Determine the (x, y) coordinate at the center of the cell enclosing the given text.  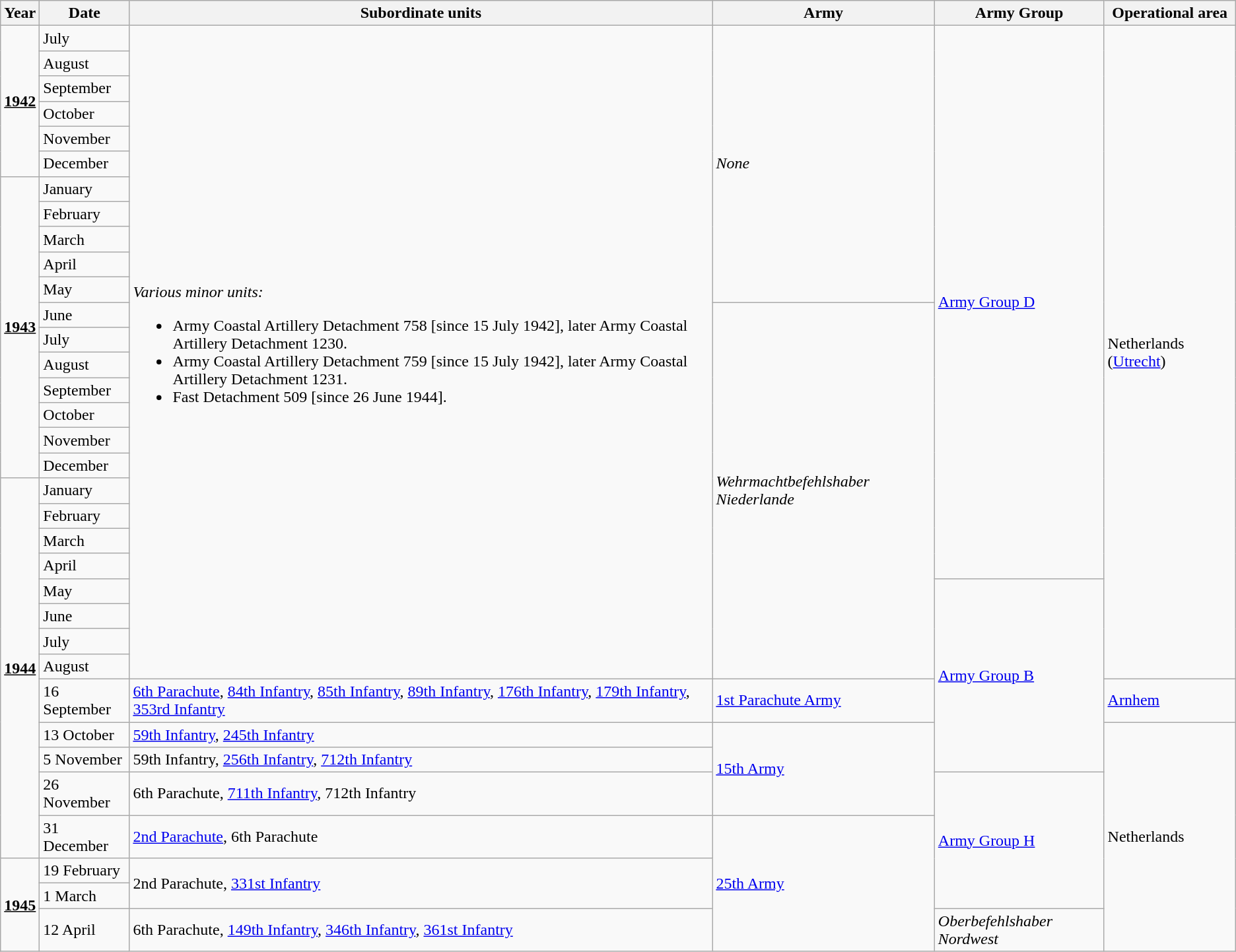
5 November (85, 760)
Army (823, 13)
Netherlands (Utrecht) (1170, 353)
Army Group B (1019, 675)
1943 (20, 327)
1944 (20, 668)
6th Parachute, 711th Infantry, 712th Infantry (421, 794)
Year (20, 13)
13 October (85, 735)
2nd Parachute, 331st Infantry (421, 883)
6th Parachute, 149th Infantry, 346th Infantry, 361st Infantry (421, 930)
Date (85, 13)
25th Army (823, 883)
Subordinate units (421, 13)
Netherlands (1170, 837)
59th Infantry, 245th Infantry (421, 735)
26 November (85, 794)
16 September (85, 700)
12 April (85, 930)
Army Group D (1019, 302)
None (823, 164)
19 February (85, 871)
Oberbefehlshaber Nordwest (1019, 930)
Operational area (1170, 13)
Army Group (1019, 13)
2nd Parachute, 6th Parachute (421, 837)
1 March (85, 896)
15th Army (823, 768)
59th Infantry, 256th Infantry, 712th Infantry (421, 760)
6th Parachute, 84th Infantry, 85th Infantry, 89th Infantry, 176th Infantry, 179th Infantry, 353rd Infantry (421, 700)
1st Parachute Army (823, 700)
Wehrmachtbefehlshaber Niederlande (823, 491)
Arnhem (1170, 700)
31 December (85, 837)
1942 (20, 101)
1945 (20, 904)
Army Group H (1019, 840)
